From the cell containing the given text, extract its center point as [X, Y] coordinate. 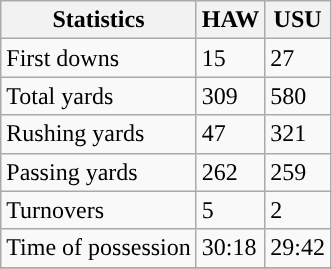
Statistics [99, 20]
262 [230, 172]
29:42 [298, 248]
5 [230, 210]
First downs [99, 58]
30:18 [230, 248]
2 [298, 210]
Time of possession [99, 248]
15 [230, 58]
259 [298, 172]
Passing yards [99, 172]
Rushing yards [99, 134]
309 [230, 96]
HAW [230, 20]
Total yards [99, 96]
580 [298, 96]
47 [230, 134]
27 [298, 58]
USU [298, 20]
Turnovers [99, 210]
321 [298, 134]
